Return (x, y) of the center of cell containing provided text 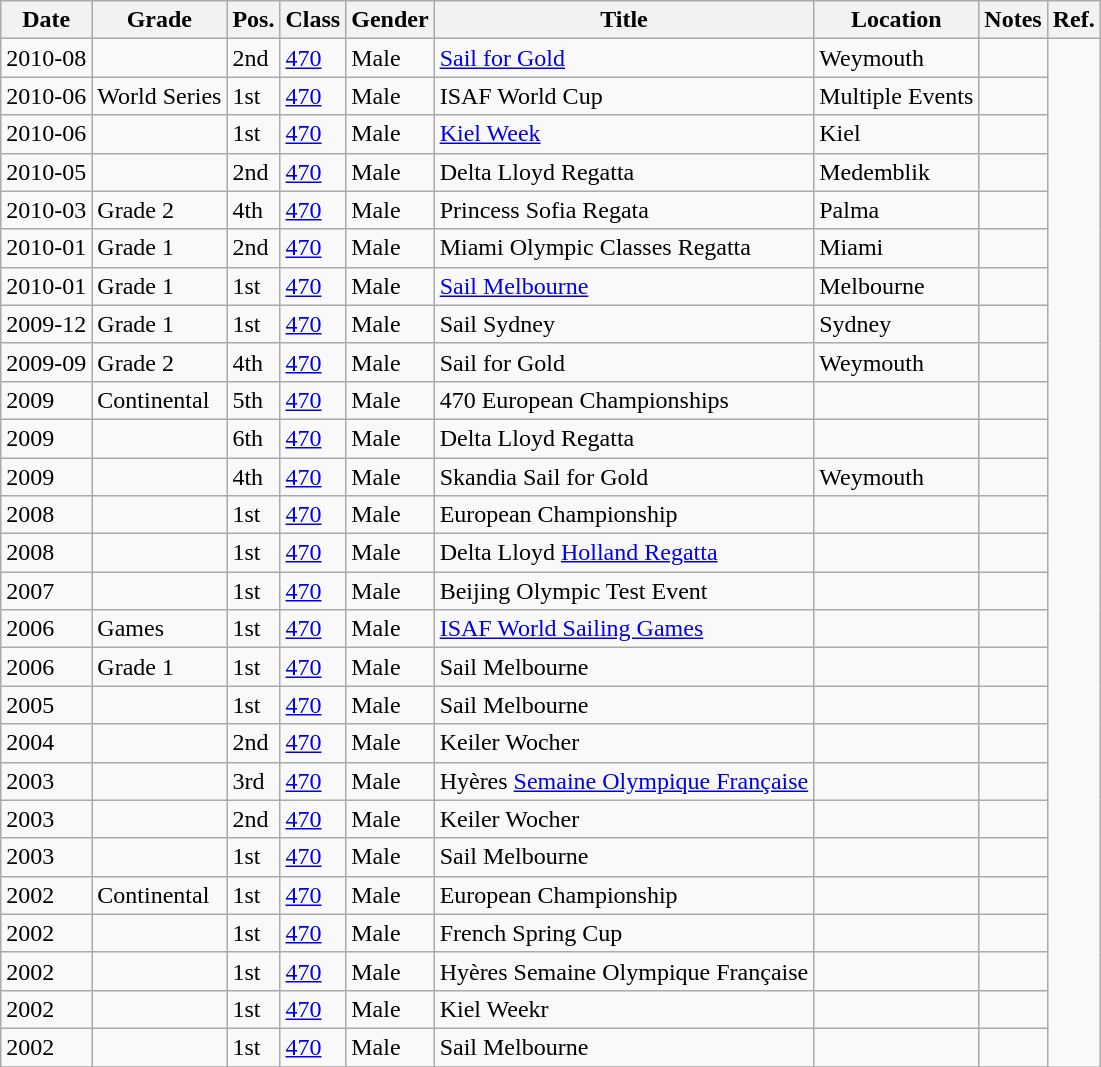
Melbourne (896, 286)
Skandia Sail for Gold (624, 477)
ISAF World Cup (624, 96)
Princess Sofia Regata (624, 210)
ISAF World Sailing Games (624, 629)
2005 (46, 705)
Location (896, 20)
Pos. (254, 20)
2004 (46, 743)
Date (46, 20)
Sydney (896, 324)
World Series (160, 96)
2010-03 (46, 210)
Miami Olympic Classes Regatta (624, 248)
Notes (1013, 20)
Grade (160, 20)
Miami (896, 248)
Kiel Week (624, 134)
2009-12 (46, 324)
French Spring Cup (624, 933)
2009-09 (46, 362)
Ref. (1074, 20)
Sail Sydney (624, 324)
6th (254, 438)
5th (254, 400)
Gender (390, 20)
Games (160, 629)
Palma (896, 210)
Title (624, 20)
Kiel Weekr (624, 1009)
3rd (254, 781)
2010-05 (46, 172)
Class (313, 20)
Delta Lloyd Holland Regatta (624, 553)
Beijing Olympic Test Event (624, 591)
Kiel (896, 134)
470 European Championships (624, 400)
2010-08 (46, 58)
Medemblik (896, 172)
2007 (46, 591)
Multiple Events (896, 96)
